Find where the given text appears and provide that cell's center as [X, Y] coordinate. 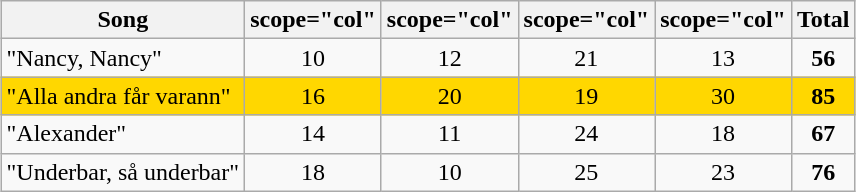
67 [823, 134]
23 [724, 172]
20 [450, 96]
16 [314, 96]
"Alla andra får varann" [123, 96]
25 [586, 172]
85 [823, 96]
24 [586, 134]
"Underbar, så underbar" [123, 172]
"Alexander" [123, 134]
13 [724, 58]
Total [823, 20]
12 [450, 58]
56 [823, 58]
21 [586, 58]
76 [823, 172]
19 [586, 96]
Song [123, 20]
11 [450, 134]
30 [724, 96]
"Nancy, Nancy" [123, 58]
14 [314, 134]
